Extract the (X, Y) coordinate from the center of the cell holding the provided text.  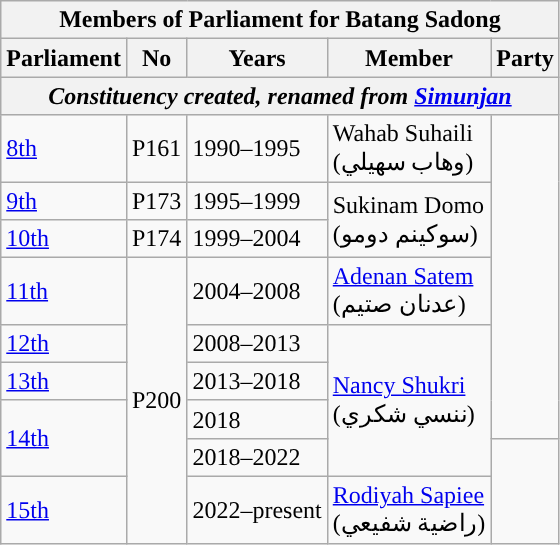
2008–2013 (257, 343)
15th (64, 510)
Constituency created, renamed from Simunjan (280, 96)
P200 (156, 400)
P173 (156, 201)
Member (409, 58)
Years (257, 58)
10th (64, 239)
P174 (156, 239)
Wahab Suhaili (وهاب سهيلي) (409, 148)
13th (64, 381)
2013–2018 (257, 381)
14th (64, 438)
1995–1999 (257, 201)
2004–2008 (257, 292)
1999–2004 (257, 239)
Party (525, 58)
Adenan Satem (عدنان صتيم) (409, 292)
2022–present (257, 510)
1990–1995 (257, 148)
Rodiyah Sapiee (راضية شفيعي) (409, 510)
9th (64, 201)
11th (64, 292)
Nancy Shukri (ننسي شكري) (409, 400)
8th (64, 148)
2018–2022 (257, 457)
No (156, 58)
Members of Parliament for Batang Sadong (280, 20)
P161 (156, 148)
12th (64, 343)
Parliament (64, 58)
Sukinam Domo (سوكينم دومو) (409, 220)
2018 (257, 419)
